Determine the [x, y] coordinate at the center of the cell enclosing the given text.  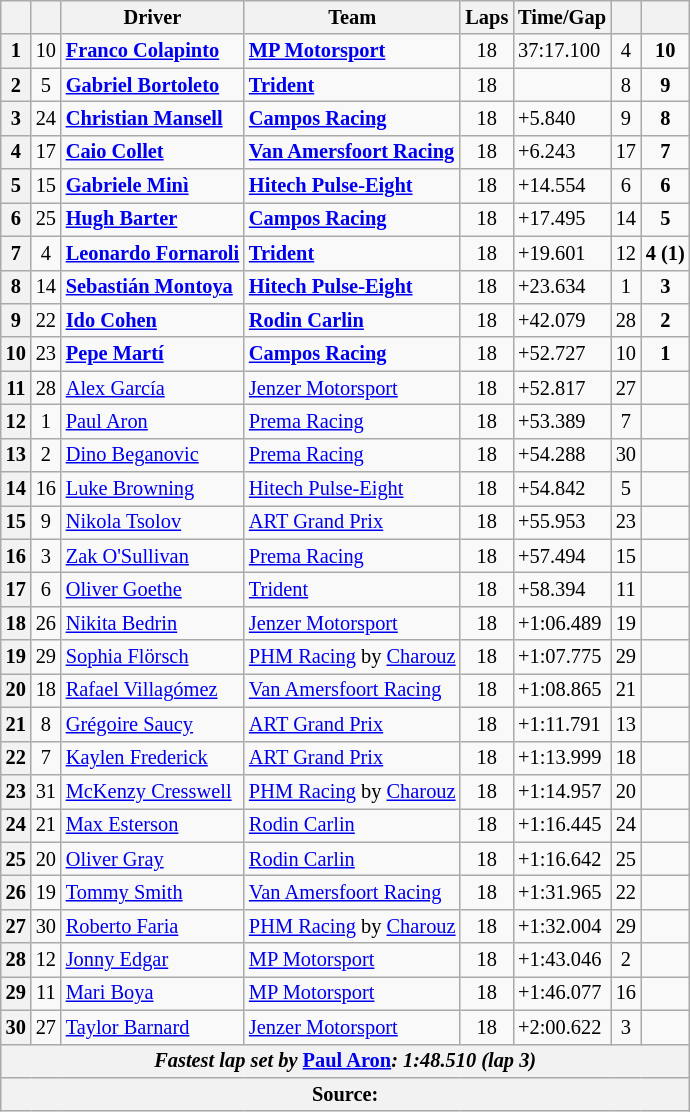
+58.394 [562, 589]
Driver [152, 17]
+1:06.489 [562, 623]
+1:16.445 [562, 825]
+17.495 [562, 219]
Caio Collet [152, 152]
+53.389 [562, 421]
Team [352, 17]
Kaylen Frederick [152, 758]
+1:08.865 [562, 690]
Jonny Edgar [152, 960]
Gabriel Bortoleto [152, 85]
+1:31.965 [562, 892]
Rafael Villagómez [152, 690]
Tommy Smith [152, 892]
Oliver Goethe [152, 589]
McKenzy Cresswell [152, 791]
Laps [486, 17]
+1:07.775 [562, 657]
+1:46.077 [562, 993]
Alex García [152, 388]
+1:11.791 [562, 724]
+57.494 [562, 556]
+2:00.622 [562, 1027]
Gabriele Minì [152, 186]
37:17.100 [562, 51]
+23.634 [562, 287]
+1:13.999 [562, 758]
Zak O'Sullivan [152, 556]
+55.953 [562, 522]
+19.601 [562, 253]
31 [46, 791]
Nikola Tsolov [152, 522]
Leonardo Fornaroli [152, 253]
Sophia Flörsch [152, 657]
Roberto Faria [152, 926]
+42.079 [562, 320]
+52.727 [562, 354]
Ido Cohen [152, 320]
+52.817 [562, 388]
Hugh Barter [152, 219]
+14.554 [562, 186]
Paul Aron [152, 421]
Fastest lap set by Paul Aron: 1:48.510 (lap 3) [346, 1061]
4 (1) [666, 253]
+54.842 [562, 489]
Luke Browning [152, 489]
+5.840 [562, 118]
Source: [346, 1094]
Time/Gap [562, 17]
+1:14.957 [562, 791]
+1:16.642 [562, 859]
Christian Mansell [152, 118]
Oliver Gray [152, 859]
Pepe Martí [152, 354]
Nikita Bedrin [152, 623]
Mari Boya [152, 993]
Franco Colapinto [152, 51]
+1:32.004 [562, 926]
Dino Beganovic [152, 455]
Max Esterson [152, 825]
Sebastián Montoya [152, 287]
Grégoire Saucy [152, 724]
+54.288 [562, 455]
+6.243 [562, 152]
+1:43.046 [562, 960]
Taylor Barnard [152, 1027]
